From the cell containing the given text, extract its center point as [X, Y] coordinate. 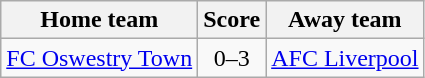
Score [232, 20]
Home team [100, 20]
AFC Liverpool [345, 58]
FC Oswestry Town [100, 58]
Away team [345, 20]
0–3 [232, 58]
